Return [X, Y] of the center of cell containing provided text 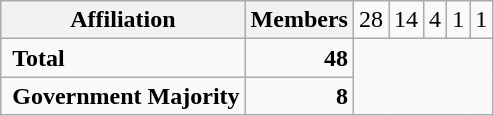
Government Majority [123, 96]
28 [370, 20]
8 [299, 96]
14 [406, 20]
Total [123, 58]
Members [299, 20]
Affiliation [123, 20]
48 [299, 58]
4 [436, 20]
